Extract the (X, Y) coordinate from the center of the cell holding the provided text.  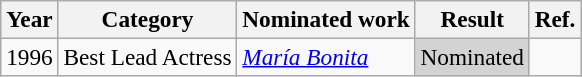
Best Lead Actress (148, 57)
Year (30, 19)
Nominated (472, 57)
Ref. (554, 19)
1996 (30, 57)
Category (148, 19)
Result (472, 19)
María Bonita (326, 57)
Nominated work (326, 19)
